Identify which cell holds the provided text, then report its [x, y] central coordinate. 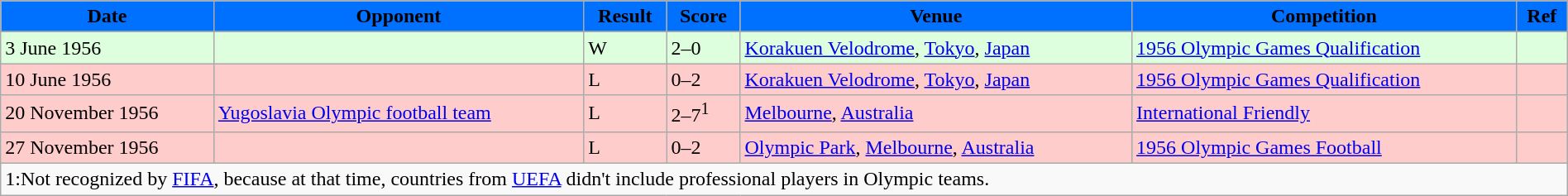
3 June 1956 [108, 48]
2–0 [703, 48]
International Friendly [1325, 114]
2–71 [703, 114]
Ref [1542, 17]
Date [108, 17]
W [625, 48]
10 June 1956 [108, 79]
Olympic Park, Melbourne, Australia [936, 147]
27 November 1956 [108, 147]
1956 Olympic Games Football [1325, 147]
Venue [936, 17]
Competition [1325, 17]
20 November 1956 [108, 114]
Result [625, 17]
1:Not recognized by FIFA, because at that time, countries from UEFA didn't include professional players in Olympic teams. [784, 179]
Yugoslavia Olympic football team [399, 114]
Opponent [399, 17]
Melbourne, Australia [936, 114]
Score [703, 17]
